Provide the [X, Y] coordinate of the cell's center where the given text is located.  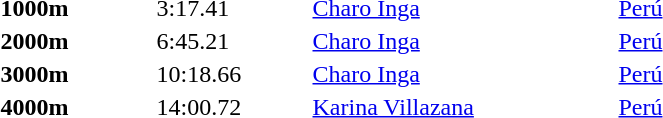
6:45.21 [232, 41]
10:18.66 [232, 74]
